Return [X, Y] of the center of cell containing provided text 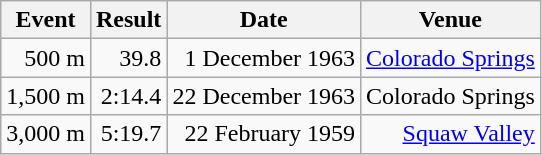
22 February 1959 [264, 134]
Venue [451, 20]
39.8 [128, 58]
500 m [46, 58]
Result [128, 20]
3,000 m [46, 134]
Squaw Valley [451, 134]
22 December 1963 [264, 96]
Event [46, 20]
2:14.4 [128, 96]
5:19.7 [128, 134]
1,500 m [46, 96]
1 December 1963 [264, 58]
Date [264, 20]
